From the cell containing the given text, extract its center point as [X, Y] coordinate. 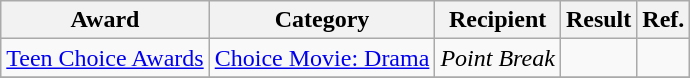
Award [105, 20]
Ref. [664, 20]
Teen Choice Awards [105, 58]
Result [598, 20]
Point Break [498, 58]
Recipient [498, 20]
Category [322, 20]
Choice Movie: Drama [322, 58]
